Output the [x, y] coordinate of the center of the cell containing the given text.  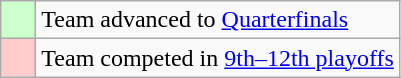
Team competed in 9th–12th playoffs [218, 58]
Team advanced to Quarterfinals [218, 20]
